Detect which cell encompasses the target text, then output its (X, Y) center coordinate. 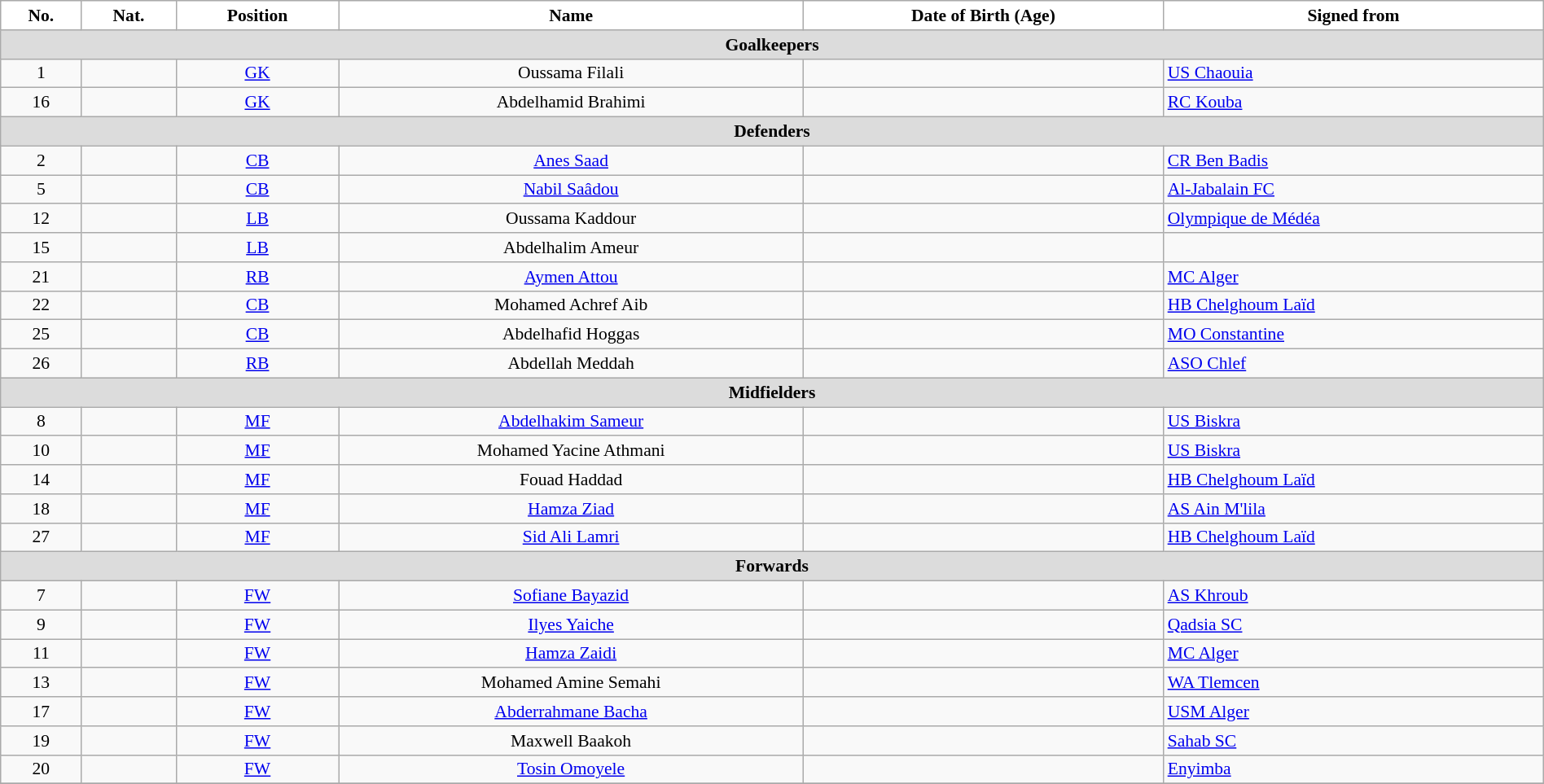
Oussama Kaddour (571, 219)
ASO Chlef (1353, 364)
AS Khroub (1353, 596)
Nabil Saâdou (571, 190)
25 (41, 335)
Sahab SC (1353, 741)
Qadsia SC (1353, 624)
Olympique de Médéa (1353, 219)
Defenders (772, 132)
10 (41, 451)
Abdelhalim Ameur (571, 247)
Hamza Ziad (571, 509)
15 (41, 247)
12 (41, 219)
11 (41, 654)
20 (41, 769)
Mohamed Amine Semahi (571, 683)
RC Kouba (1353, 103)
Abdellah Meddah (571, 364)
Signed from (1353, 15)
22 (41, 305)
17 (41, 712)
26 (41, 364)
Enyimba (1353, 769)
CR Ben Badis (1353, 160)
Forwards (772, 567)
21 (41, 277)
Abderrahmane Bacha (571, 712)
Aymen Attou (571, 277)
No. (41, 15)
Midfielders (772, 392)
Ilyes Yaiche (571, 624)
7 (41, 596)
Abdelhafid Hoggas (571, 335)
Goalkeepers (772, 45)
MO Constantine (1353, 335)
USM Alger (1353, 712)
2 (41, 160)
19 (41, 741)
8 (41, 422)
Tosin Omoyele (571, 769)
Name (571, 15)
13 (41, 683)
Sid Ali Lamri (571, 537)
Mohamed Yacine Athmani (571, 451)
Abdelhamid Brahimi (571, 103)
9 (41, 624)
US Chaouia (1353, 73)
Maxwell Baakoh (571, 741)
Anes Saad (571, 160)
Sofiane Bayazid (571, 596)
AS Ain M'lila (1353, 509)
Date of Birth (Age) (983, 15)
Al-Jabalain FC (1353, 190)
Nat. (129, 15)
27 (41, 537)
Mohamed Achref Aib (571, 305)
Fouad Haddad (571, 480)
Hamza Zaidi (571, 654)
Abdelhakim Sameur (571, 422)
Oussama Filali (571, 73)
5 (41, 190)
16 (41, 103)
18 (41, 509)
1 (41, 73)
WA Tlemcen (1353, 683)
Position (257, 15)
14 (41, 480)
